Pinpoint the cell where the given text exists, returning its [X, Y] midpoint coordinate. 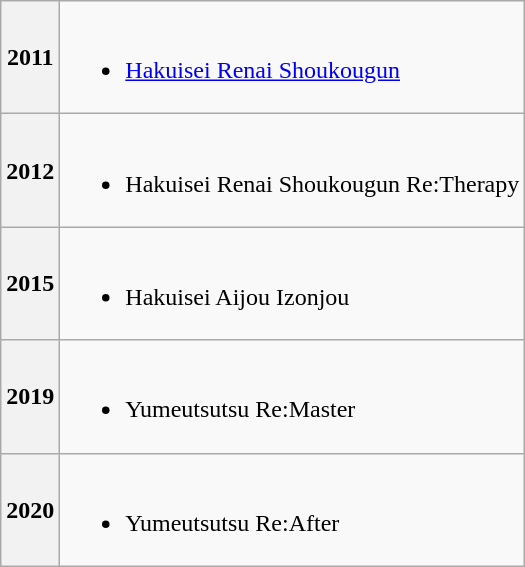
2012 [30, 170]
2011 [30, 58]
Hakuisei Renai Shoukougun [292, 58]
Yumeutsutsu Re:Master [292, 396]
2019 [30, 396]
Hakuisei Renai Shoukougun Re:Therapy [292, 170]
2020 [30, 510]
Yumeutsutsu Re:After [292, 510]
Hakuisei Aijou Izonjou [292, 284]
2015 [30, 284]
